Output the (X, Y) coordinate of the center of the cell containing the given text.  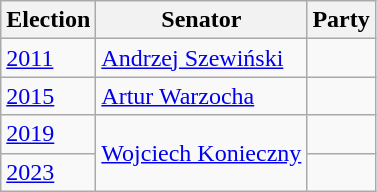
2015 (48, 96)
Andrzej Szewiński (202, 58)
Party (341, 20)
Election (48, 20)
Wojciech Konieczny (202, 153)
2011 (48, 58)
Artur Warzocha (202, 96)
2019 (48, 134)
2023 (48, 172)
Senator (202, 20)
